Return (x, y) of the center of cell containing provided text 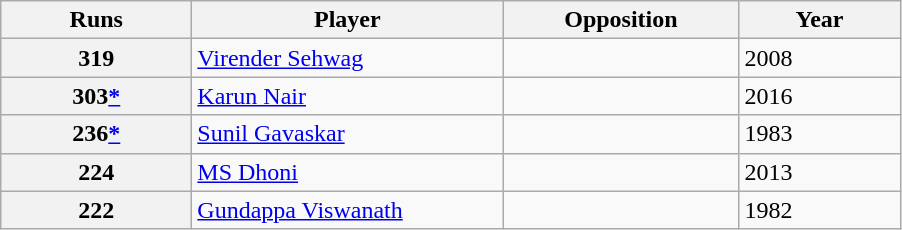
222 (96, 210)
1983 (820, 134)
319 (96, 58)
2016 (820, 96)
303* (96, 96)
Karun Nair (348, 96)
2008 (820, 58)
224 (96, 172)
1982 (820, 210)
Year (820, 20)
Virender Sehwag (348, 58)
MS Dhoni (348, 172)
236* (96, 134)
Player (348, 20)
Opposition (621, 20)
2013 (820, 172)
Sunil Gavaskar (348, 134)
Runs (96, 20)
Gundappa Viswanath (348, 210)
